Detect which cell encompasses the target text, then output its [X, Y] center coordinate. 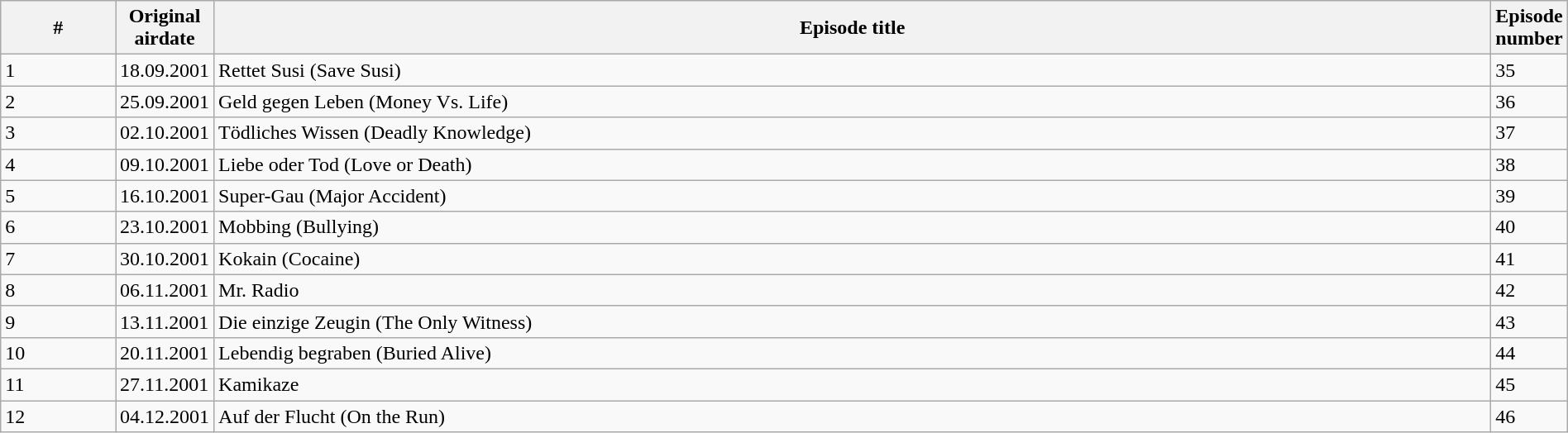
Kamikaze [853, 384]
4 [58, 164]
42 [1529, 290]
04.12.2001 [165, 416]
7 [58, 259]
Mobbing (Bullying) [853, 227]
Auf der Flucht (On the Run) [853, 416]
3 [58, 133]
Tödliches Wissen (Deadly Knowledge) [853, 133]
13.11.2001 [165, 321]
8 [58, 290]
30.10.2001 [165, 259]
38 [1529, 164]
Die einzige Zeugin (The Only Witness) [853, 321]
16.10.2001 [165, 196]
12 [58, 416]
Liebe oder Tod (Love or Death) [853, 164]
25.09.2001 [165, 102]
18.09.2001 [165, 70]
45 [1529, 384]
37 [1529, 133]
11 [58, 384]
Lebendig begraben (Buried Alive) [853, 353]
02.10.2001 [165, 133]
Geld gegen Leben (Money Vs. Life) [853, 102]
23.10.2001 [165, 227]
06.11.2001 [165, 290]
10 [58, 353]
44 [1529, 353]
20.11.2001 [165, 353]
6 [58, 227]
40 [1529, 227]
35 [1529, 70]
Super-Gau (Major Accident) [853, 196]
1 [58, 70]
5 [58, 196]
27.11.2001 [165, 384]
9 [58, 321]
39 [1529, 196]
Episode number [1529, 28]
09.10.2001 [165, 164]
# [58, 28]
46 [1529, 416]
43 [1529, 321]
Rettet Susi (Save Susi) [853, 70]
36 [1529, 102]
41 [1529, 259]
Episode title [853, 28]
Kokain (Cocaine) [853, 259]
Original airdate [165, 28]
2 [58, 102]
Mr. Radio [853, 290]
